Capture the cell that displays the provided text and extract its [X, Y] central coordinate. 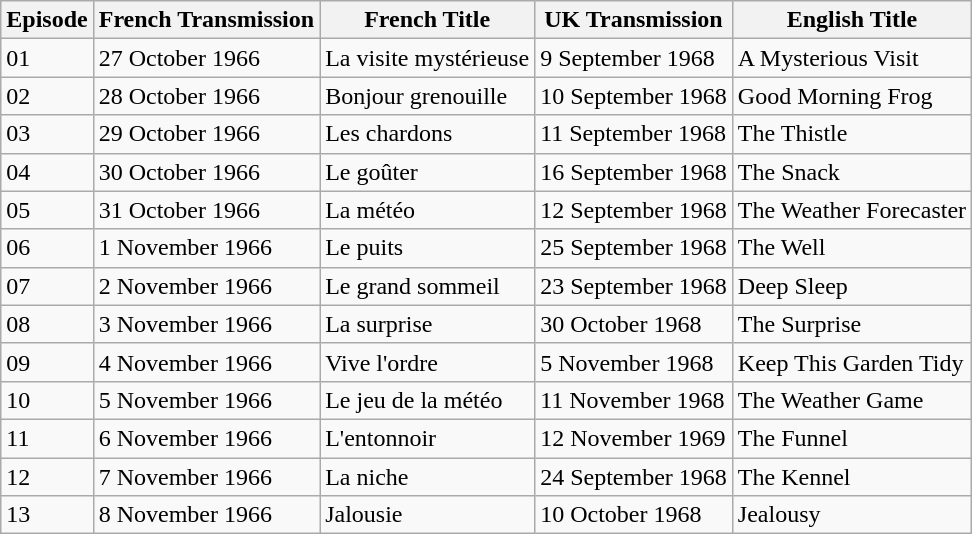
30 October 1968 [634, 324]
The Weather Game [852, 400]
03 [47, 134]
11 September 1968 [634, 134]
3 November 1966 [206, 324]
01 [47, 58]
13 [47, 515]
31 October 1966 [206, 210]
Keep This Garden Tidy [852, 362]
16 September 1968 [634, 172]
05 [47, 210]
02 [47, 96]
Deep Sleep [852, 286]
Good Morning Frog [852, 96]
UK Transmission [634, 20]
25 September 1968 [634, 248]
The Surprise [852, 324]
27 October 1966 [206, 58]
10 September 1968 [634, 96]
Jealousy [852, 515]
La météo [428, 210]
8 November 1966 [206, 515]
Episode [47, 20]
12 November 1969 [634, 438]
The Snack [852, 172]
Jalousie [428, 515]
23 September 1968 [634, 286]
Le jeu de la météo [428, 400]
French Title [428, 20]
The Funnel [852, 438]
1 November 1966 [206, 248]
Le goûter [428, 172]
9 September 1968 [634, 58]
The Kennel [852, 477]
The Thistle [852, 134]
30 October 1966 [206, 172]
7 November 1966 [206, 477]
Vive l'ordre [428, 362]
07 [47, 286]
The Weather Forecaster [852, 210]
La niche [428, 477]
11 November 1968 [634, 400]
06 [47, 248]
04 [47, 172]
A Mysterious Visit [852, 58]
English Title [852, 20]
5 November 1966 [206, 400]
10 [47, 400]
Les chardons [428, 134]
12 September 1968 [634, 210]
4 November 1966 [206, 362]
09 [47, 362]
Le grand sommeil [428, 286]
Bonjour grenouille [428, 96]
La visite mystérieuse [428, 58]
08 [47, 324]
The Well [852, 248]
L'entonnoir [428, 438]
2 November 1966 [206, 286]
6 November 1966 [206, 438]
Le puits [428, 248]
11 [47, 438]
French Transmission [206, 20]
La surprise [428, 324]
5 November 1968 [634, 362]
10 October 1968 [634, 515]
28 October 1966 [206, 96]
12 [47, 477]
24 September 1968 [634, 477]
29 October 1966 [206, 134]
